Return the [X, Y] coordinate for the center point of the cell that contains the specified text.  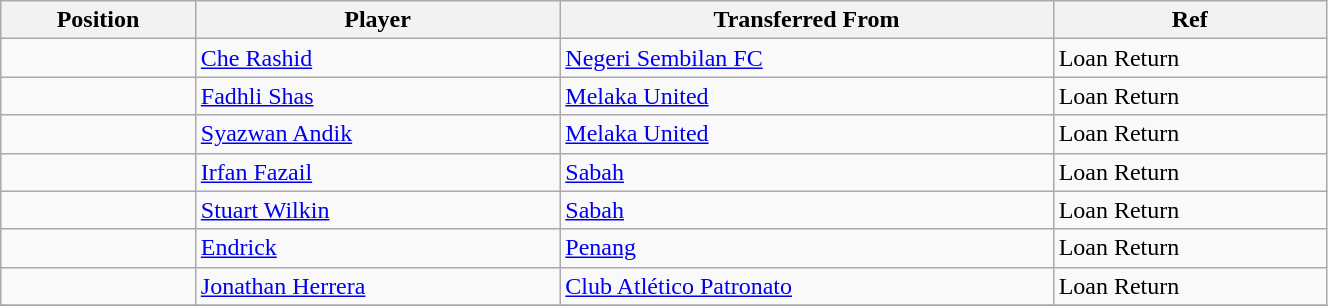
Position [98, 20]
Syazwan Andik [377, 134]
Endrick [377, 248]
Negeri Sembilan FC [806, 58]
Ref [1190, 20]
Club Atlético Patronato [806, 286]
Player [377, 20]
Irfan Fazail [377, 172]
Penang [806, 248]
Fadhli Shas [377, 96]
Transferred From [806, 20]
Che Rashid [377, 58]
Jonathan Herrera [377, 286]
Stuart Wilkin [377, 210]
